Locate the cell with the specified text and output its [X, Y] center coordinate. 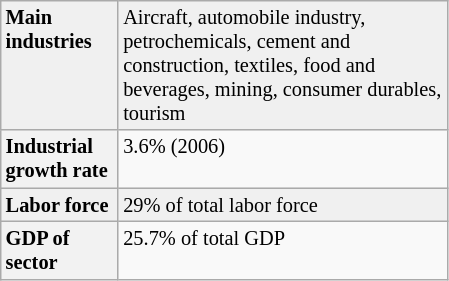
Industrial growth rate [60, 159]
GDP of sector [60, 250]
Main industries [60, 65]
29% of total labor force [283, 205]
3.6% (2006) [283, 159]
Labor force [60, 205]
25.7% of total GDP [283, 250]
Aircraft, automobile industry, petrochemicals, cement and construction, textiles, food and beverages, mining, consumer durables, tourism [283, 65]
